Return (X, Y) of the center of cell containing provided text 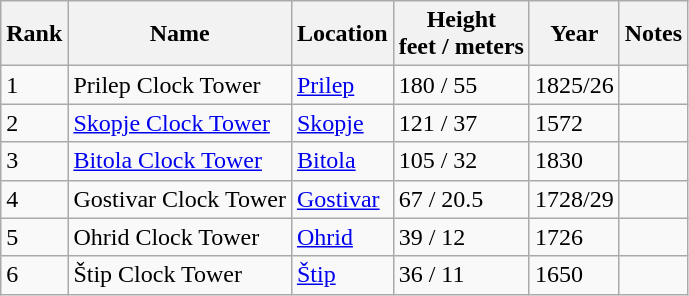
Prilep (342, 85)
Gostivar (342, 199)
Bitola (342, 161)
180 / 55 (461, 85)
Year (574, 34)
1572 (574, 123)
5 (34, 237)
Skopje Clock Tower (180, 123)
Skopje (342, 123)
36 / 11 (461, 275)
Bitola Clock Tower (180, 161)
3 (34, 161)
Notes (653, 34)
67 / 20.5 (461, 199)
Gostivar Clock Tower (180, 199)
Rank (34, 34)
Location (342, 34)
105 / 32 (461, 161)
1 (34, 85)
Štip (342, 275)
Heightfeet / meters (461, 34)
Ohrid Clock Tower (180, 237)
Prilep Clock Tower (180, 85)
6 (34, 275)
1650 (574, 275)
1825/26 (574, 85)
Štip Clock Tower (180, 275)
121 / 37 (461, 123)
39 / 12 (461, 237)
1726 (574, 237)
1830 (574, 161)
4 (34, 199)
Ohrid (342, 237)
2 (34, 123)
1728/29 (574, 199)
Name (180, 34)
